Output the [X, Y] coordinate of the center of the cell containing the given text.  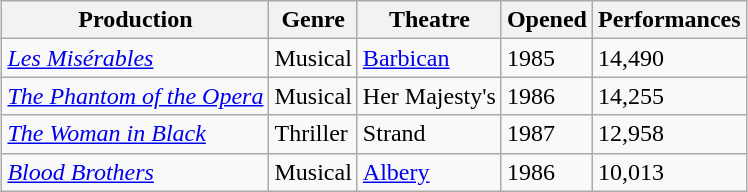
Blood Brothers [136, 172]
Theatre [429, 20]
Her Majesty's [429, 96]
Performances [669, 20]
Barbican [429, 58]
1985 [546, 58]
Les Misérables [136, 58]
Opened [546, 20]
14,255 [669, 96]
14,490 [669, 58]
The Phantom of the Opera [136, 96]
10,013 [669, 172]
Production [136, 20]
Thriller [313, 134]
12,958 [669, 134]
Genre [313, 20]
The Woman in Black [136, 134]
Albery [429, 172]
Strand [429, 134]
1987 [546, 134]
